Identify which cell holds the provided text, then report its (x, y) central coordinate. 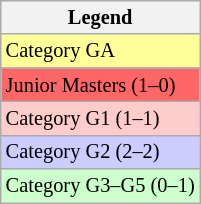
Category G1 (1–1) (100, 118)
Category G3–G5 (0–1) (100, 186)
Category GA (100, 51)
Legend (100, 17)
Category G2 (2–2) (100, 152)
Junior Masters (1–0) (100, 85)
